Capture the cell that displays the provided text and extract its [x, y] central coordinate. 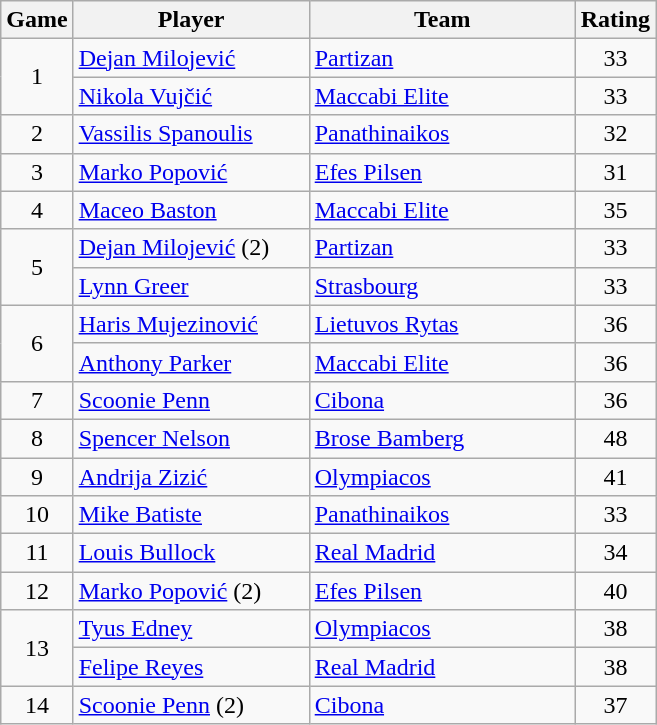
11 [37, 553]
Tyus Edney [191, 629]
7 [37, 400]
31 [615, 172]
Maceo Baston [191, 210]
41 [615, 477]
Dejan Milojević [191, 58]
12 [37, 591]
Marko Popović [191, 172]
32 [615, 134]
2 [37, 134]
Felipe Reyes [191, 667]
Brose Bamberg [442, 438]
8 [37, 438]
10 [37, 515]
Andrija Zizić [191, 477]
34 [615, 553]
Spencer Nelson [191, 438]
Strasbourg [442, 286]
35 [615, 210]
Nikola Vujčić [191, 96]
Rating [615, 20]
14 [37, 705]
Marko Popović (2) [191, 591]
37 [615, 705]
Scoonie Penn [191, 400]
5 [37, 267]
48 [615, 438]
Lynn Greer [191, 286]
6 [37, 343]
Vassilis Spanoulis [191, 134]
4 [37, 210]
Anthony Parker [191, 362]
Mike Batiste [191, 515]
13 [37, 648]
1 [37, 77]
40 [615, 591]
3 [37, 172]
Dejan Milojević (2) [191, 248]
Team [442, 20]
Louis Bullock [191, 553]
Haris Mujezinović [191, 324]
Scoonie Penn (2) [191, 705]
Game [37, 20]
9 [37, 477]
Player [191, 20]
Lietuvos Rytas [442, 324]
